Return (X, Y) of the center of cell containing provided text 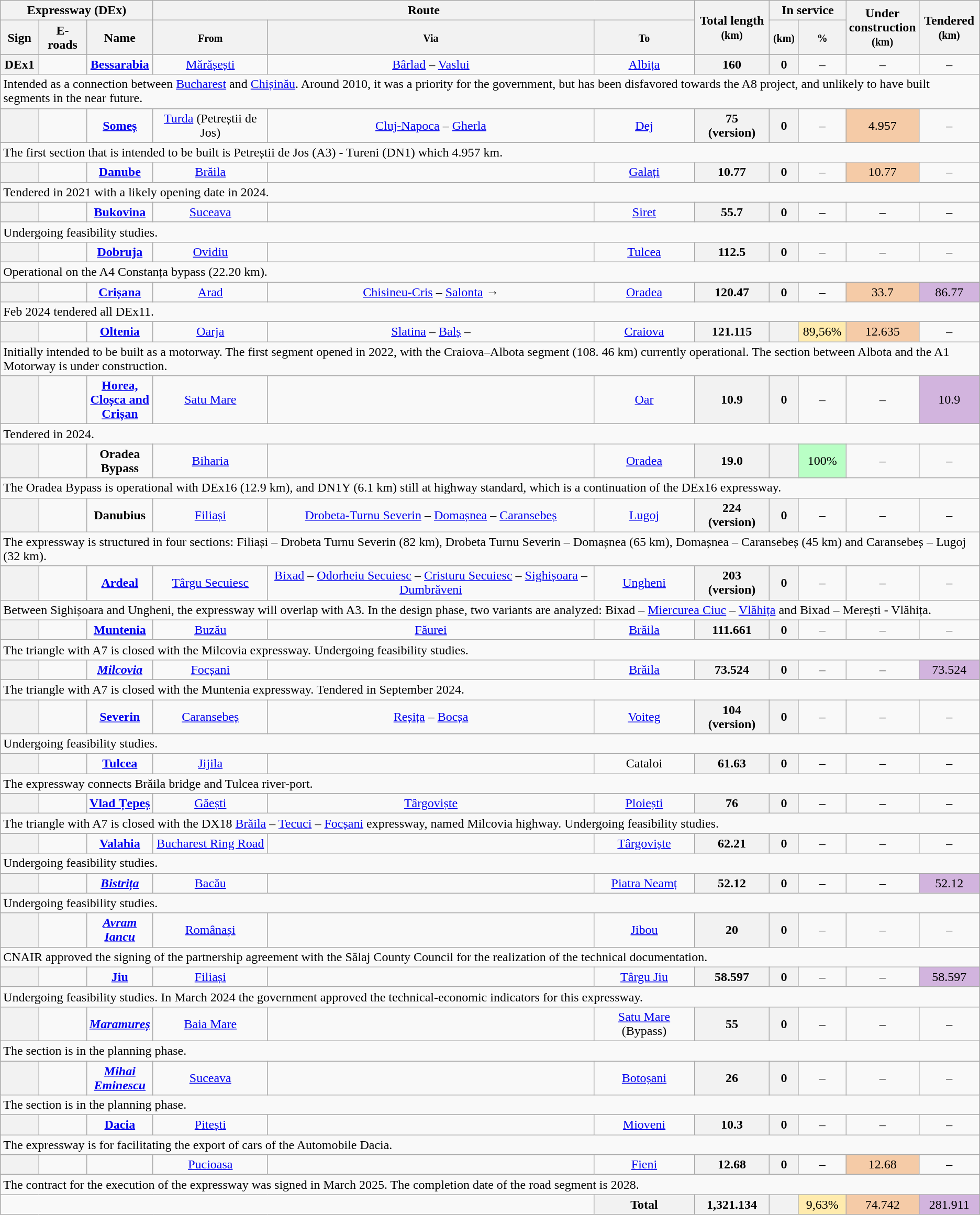
Operational on the A4 Constanța bypass (22.20 km). (490, 272)
Horea, Cloșca and Crișan (119, 400)
Name (119, 38)
Caransebeș (210, 716)
The triangle with A7 is closed with the Muntenia expressway. Tendered in September 2024. (490, 689)
12.635 (883, 332)
Jiu (119, 977)
Piatra Neamț (644, 883)
CNAIR approved the signing of the partnership agreement with the Sălaj County Council for the realization of the technical documentation. (490, 957)
Dacia (119, 1125)
112.5 (732, 252)
Total (644, 1205)
104 (version) (732, 716)
76 (732, 804)
Mărășești (210, 64)
Buzău (210, 630)
61.63 (732, 764)
The triangle with A7 is closed with the DX18 Brăila – Tecuci – Focșani expressway, named Milcovia highway. Undergoing feasibility studies. (490, 823)
Oar (644, 400)
Someș (119, 126)
Satu Mare (210, 400)
Dej (644, 126)
(km) (784, 38)
33.7 (883, 292)
Dobruja (119, 252)
The expressway is for facilitating the export of cars of the Automobile Dacia. (490, 1145)
Tendered in 2024. (490, 434)
Tendered in 2021 with a likely opening date in 2024. (490, 192)
Fieni (644, 1165)
Galați (644, 172)
E-roads (63, 38)
Danubius (119, 515)
Drobeta-Turnu Severin – Domașnea – Caransebeș (431, 515)
Bukovina (119, 212)
100% (822, 461)
Cluj-Napoca – Gherla (431, 126)
1,321.134 (732, 1205)
Biharia (210, 461)
203(version) (732, 583)
Bârlad – Vaslui (431, 64)
281.911 (949, 1205)
Sign (20, 38)
Satu Mare (Bypass) (644, 1024)
Crișana (119, 292)
The Oradea Bypass is operational with DEx16 (12.9 km), and DN1Y (6.1 km) still at highway standard, which is a continuation of the DEx16 expressway. (490, 488)
Muntenia (119, 630)
OradeaBypass (119, 461)
4.957 (883, 126)
55.7 (732, 212)
Ovidiu (210, 252)
From (210, 38)
Pucioasa (210, 1165)
Maramureș (119, 1024)
Ungheni (644, 583)
10.3 (732, 1125)
Turda (Petreștii de Jos) (210, 126)
Reșița – Bocșa (431, 716)
Via (431, 38)
120.47 (732, 292)
Albița (644, 64)
Tendered (km) (949, 27)
75(version) (732, 126)
Vlad Țepeș (119, 804)
Siret (644, 212)
Bixad – Odorheiu Secuiesc – Cristuru Secuiesc – Sighișoara – Dumbrăveni (431, 583)
Cataloi (644, 764)
Expressway (DEx) (77, 10)
Românași (210, 930)
Bacău (210, 883)
DEx1 (20, 64)
20 (732, 930)
111.661 (732, 630)
Undergoing feasibility studies. In March 2024 the government approved the technical-economic indicators for this expressway. (490, 997)
In service (808, 10)
Chisineu-Cris – Salonta → (431, 292)
Feb 2024 tendered all DEx11. (490, 312)
Mihai Eminescu (119, 1077)
The expressway connects Brăila bridge and Tulcea river-port. (490, 784)
55 (732, 1024)
Lugoj (644, 515)
Botoșani (644, 1077)
19.0 (732, 461)
Găești (210, 804)
160 (732, 64)
Valahia (119, 843)
Danube (119, 172)
% (822, 38)
121.115 (732, 332)
74.742 (883, 1205)
The contract for the execution of the expressway was signed in March 2025. The completion date of the road segment is 2028. (490, 1185)
224 (version) (732, 515)
Mioveni (644, 1125)
Bucharest Ring Road (210, 843)
Voiteg (644, 716)
Slatina – Balș – (431, 332)
89,56% (822, 332)
Jijila (210, 764)
Jibou (644, 930)
Route (424, 10)
Ardeal (119, 583)
The triangle with A7 is closed with the Milcovia expressway. Undergoing feasibility studies. (490, 650)
9,63% (822, 1205)
Avram Iancu (119, 930)
86.77 (949, 292)
26 (732, 1077)
Under construction (km) (883, 27)
62.21 (732, 843)
Bessarabia (119, 64)
Târgu Jiu (644, 977)
Târgu Secuiesc (210, 583)
Oarja (210, 332)
Severin (119, 716)
Total length (km) (732, 27)
Arad (210, 292)
Bistrița (119, 883)
Milcovia (119, 670)
To (644, 38)
The first section that is intended to be built is Petreștii de Jos (A3) - Tureni (DN1) which 4.957 km. (490, 152)
Pitești (210, 1125)
Focșani (210, 670)
Baia Mare (210, 1024)
Craiova (644, 332)
Ploiești (644, 804)
Făurei (431, 630)
Oltenia (119, 332)
